Return (X, Y) of the center of cell containing provided text 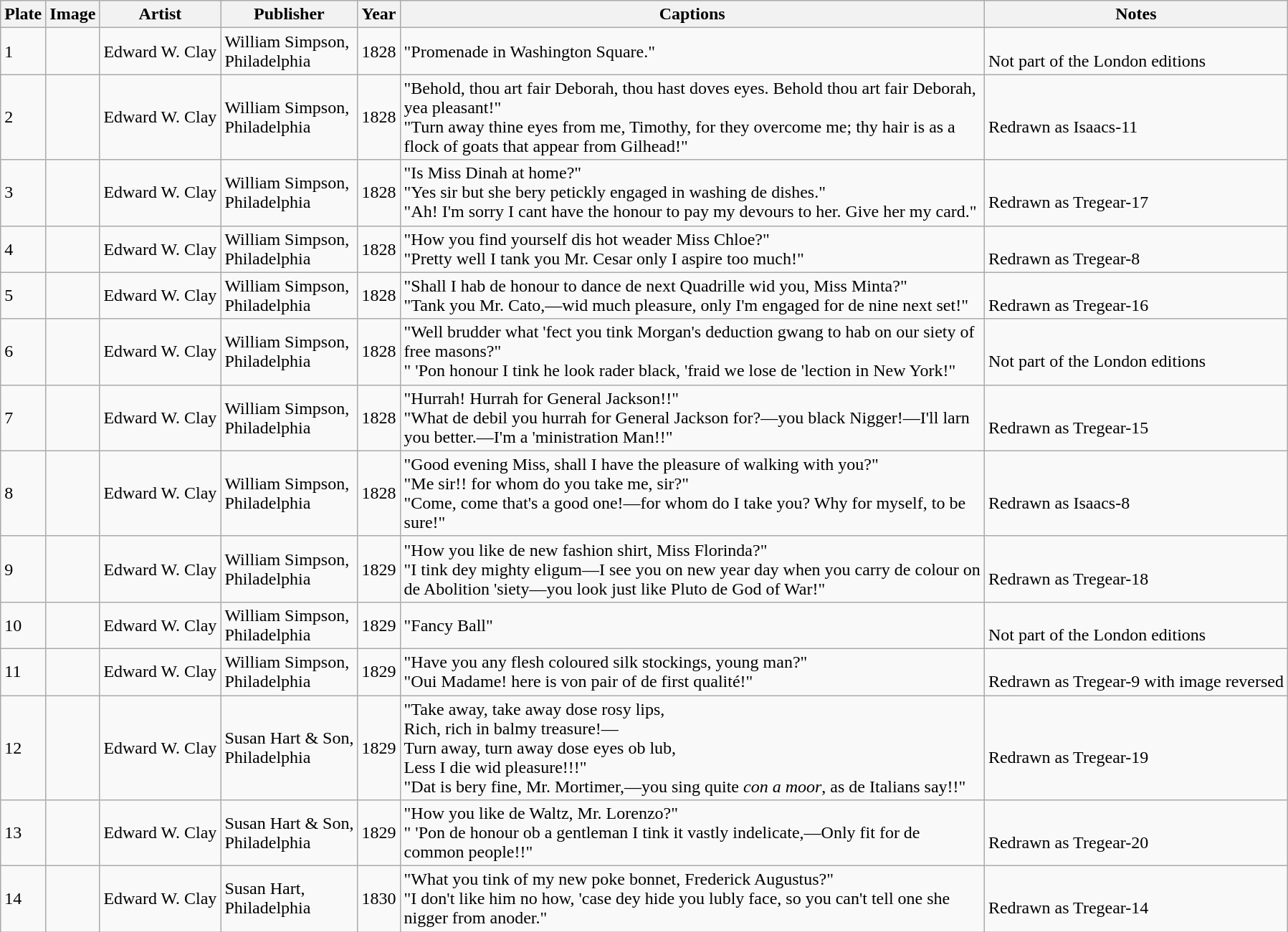
2 (23, 117)
Publisher (290, 14)
"Fancy Ball" (692, 625)
Redrawn as Tregear-9 with image reversed (1135, 672)
Redrawn as Tregear-14 (1135, 899)
Redrawn as Tregear-19 (1135, 747)
"Promenade in Washington Square." (692, 52)
8 (23, 493)
Redrawn as Tregear-20 (1135, 833)
Redrawn as Isaacs-11 (1135, 117)
Year (378, 14)
7 (23, 418)
6 (23, 352)
1 (23, 52)
Redrawn as Tregear-15 (1135, 418)
Image (73, 14)
3 (23, 193)
Susan Hart,Philadelphia (290, 899)
Captions (692, 14)
1830 (378, 899)
14 (23, 899)
"Have you any flesh coloured silk stockings, young man?""Oui Madame! here is von pair of de first qualité!" (692, 672)
Redrawn as Tregear-18 (1135, 569)
"How you find yourself dis hot weader Miss Chloe?""Pretty well I tank you Mr. Cesar only I aspire too much!" (692, 249)
Redrawn as Tregear-17 (1135, 193)
Plate (23, 14)
12 (23, 747)
9 (23, 569)
Notes (1135, 14)
13 (23, 833)
5 (23, 295)
"How you like de Waltz, Mr. Lorenzo?"" 'Pon de honour ob a gentleman I tink it vastly indelicate,—Only fit for decommon people!!" (692, 833)
"Shall I hab de honour to dance de next Quadrille wid you, Miss Minta?""Tank you Mr. Cato,—wid much pleasure, only I'm engaged for de nine next set!" (692, 295)
4 (23, 249)
Redrawn as Isaacs-8 (1135, 493)
11 (23, 672)
Artist (161, 14)
Redrawn as Tregear-16 (1135, 295)
10 (23, 625)
Redrawn as Tregear-8 (1135, 249)
